Locate the cell with the specified text and output its (X, Y) center coordinate. 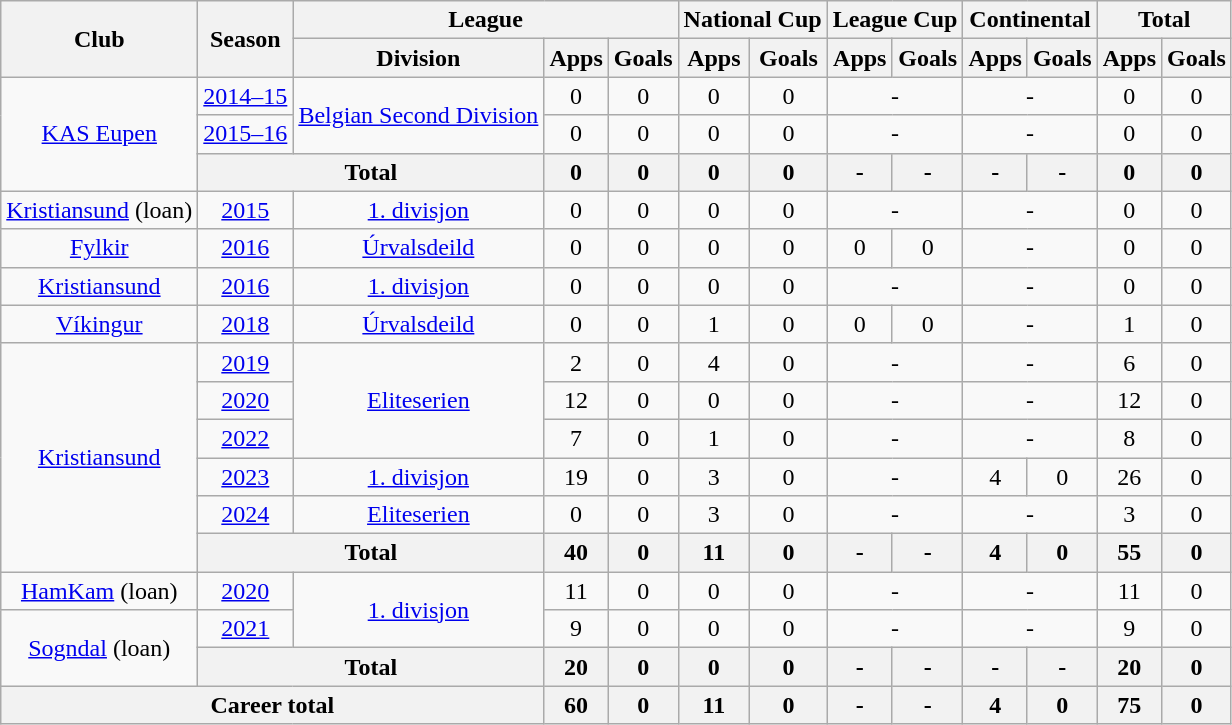
55 (1129, 553)
2023 (246, 477)
KAS Eupen (100, 134)
Club (100, 39)
6 (1129, 362)
League (486, 20)
Division (418, 58)
2018 (246, 324)
19 (576, 477)
HamKam (loan) (100, 591)
2015 (246, 210)
2021 (246, 629)
40 (576, 553)
Belgian Second Division (418, 115)
Víkingur (100, 324)
Continental (1030, 20)
League Cup (895, 20)
75 (1129, 705)
26 (1129, 477)
8 (1129, 438)
National Cup (752, 20)
Sogndal (loan) (100, 648)
Kristiansund (loan) (100, 210)
Career total (272, 705)
Season (246, 39)
2015–16 (246, 134)
Fylkir (100, 248)
2022 (246, 438)
2 (576, 362)
2014–15 (246, 96)
2024 (246, 515)
60 (576, 705)
2019 (246, 362)
7 (576, 438)
